Output the (X, Y) coordinate of the center of the cell containing the given text.  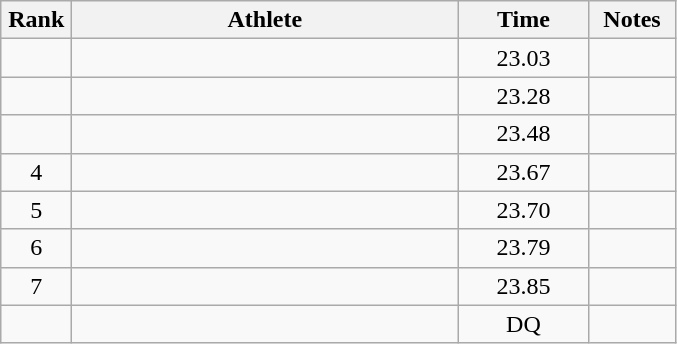
23.03 (524, 58)
DQ (524, 324)
4 (36, 172)
5 (36, 210)
Athlete (265, 20)
7 (36, 286)
Notes (632, 20)
23.70 (524, 210)
Time (524, 20)
23.85 (524, 286)
23.48 (524, 134)
23.79 (524, 248)
Rank (36, 20)
6 (36, 248)
23.67 (524, 172)
23.28 (524, 96)
